From the cell containing the given text, extract its center point as (X, Y) coordinate. 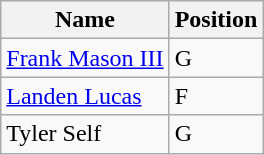
F (216, 96)
Position (216, 20)
Landen Lucas (85, 96)
Name (85, 20)
Tyler Self (85, 134)
Frank Mason III (85, 58)
